Capture the cell that displays the provided text and extract its (X, Y) central coordinate. 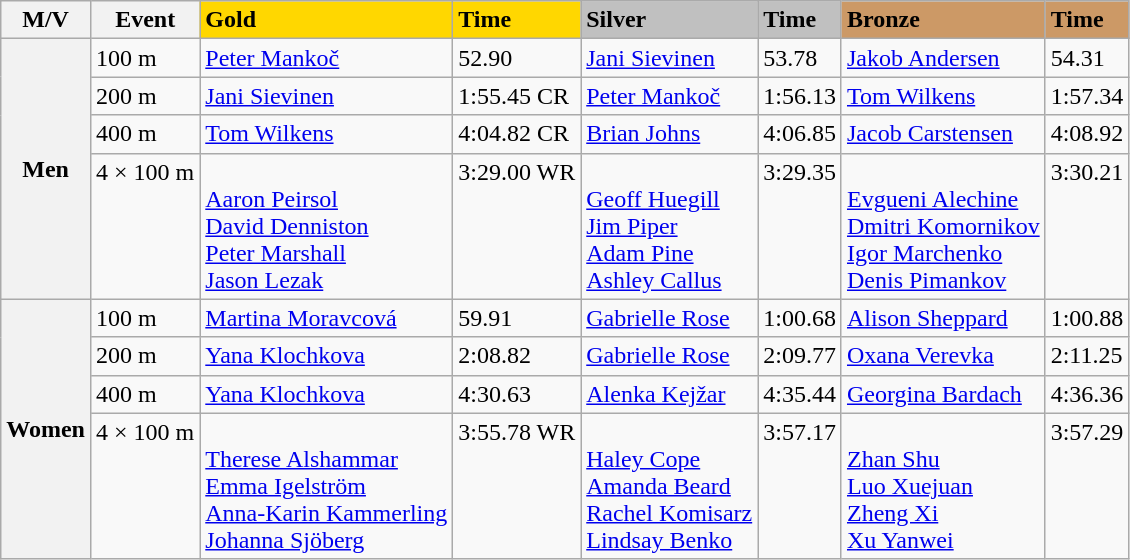
3:57.29 (1087, 486)
1:00.88 (1087, 318)
Event (144, 20)
Brian Johns (670, 134)
Haley CopeAmanda BeardRachel KomisarzLindsay Benko (670, 486)
1:00.68 (800, 318)
Martina Moravcová (326, 318)
59.91 (517, 318)
Jakob Andersen (943, 58)
Alenka Kejžar (670, 394)
Therese AlshammarEmma IgelströmAnna-Karin KammerlingJohanna Sjöberg (326, 486)
Alison Sheppard (943, 318)
4:30.63 (517, 394)
1:55.45 CR (517, 96)
Women (46, 429)
Bronze (943, 20)
2:08.82 (517, 356)
4:35.44 (800, 394)
4:08.92 (1087, 134)
2:09.77 (800, 356)
52.90 (517, 58)
3:55.78 WR (517, 486)
3:57.17 (800, 486)
3:29.00 WR (517, 226)
Silver (670, 20)
53.78 (800, 58)
Aaron PeirsolDavid DennistonPeter MarshallJason Lezak (326, 226)
1:56.13 (800, 96)
3:30.21 (1087, 226)
Jacob Carstensen (943, 134)
4:04.82 CR (517, 134)
3:29.35 (800, 226)
Zhan ShuLuo XuejuanZheng XiXu Yanwei (943, 486)
1:57.34 (1087, 96)
Men (46, 169)
Oxana Verevka (943, 356)
Georgina Bardach (943, 394)
M/V (46, 20)
Evgueni AlechineDmitri KomornikovIgor MarchenkoDenis Pimankov (943, 226)
54.31 (1087, 58)
2:11.25 (1087, 356)
4:36.36 (1087, 394)
4:06.85 (800, 134)
Geoff HuegillJim PiperAdam PineAshley Callus (670, 226)
Gold (326, 20)
